From the cell containing the given text, extract its center point as (x, y) coordinate. 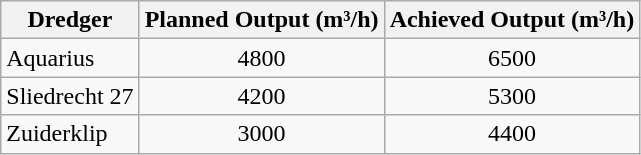
Achieved Output (m³/h) (512, 20)
6500 (512, 58)
4800 (262, 58)
3000 (262, 134)
Planned Output (m³/h) (262, 20)
Sliedrecht 27 (70, 96)
4200 (262, 96)
4400 (512, 134)
5300 (512, 96)
Zuiderklip (70, 134)
Dredger (70, 20)
Aquarius (70, 58)
